Return the [x, y] coordinate for the center point of the cell that contains the specified text.  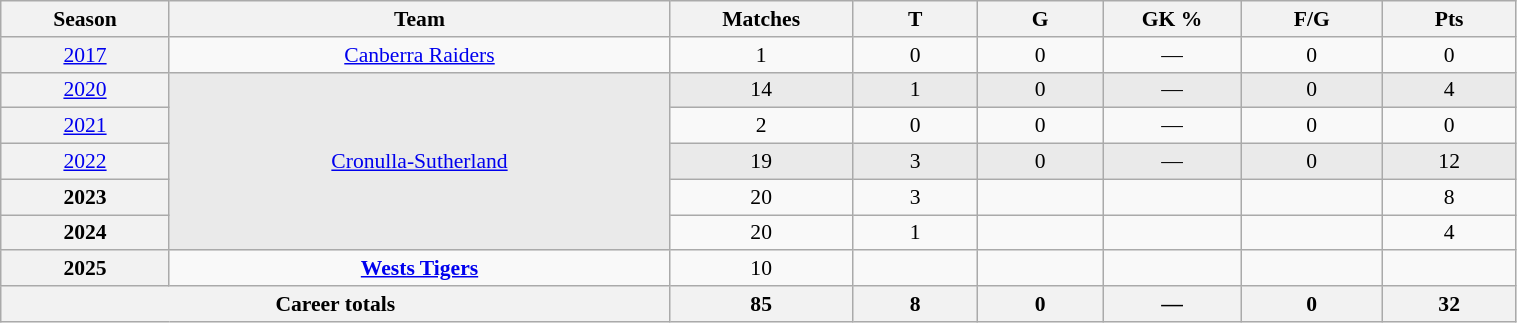
Career totals [336, 304]
Team [419, 19]
10 [762, 269]
14 [762, 90]
2025 [86, 269]
2022 [86, 162]
2024 [86, 233]
19 [762, 162]
85 [762, 304]
Pts [1449, 19]
2021 [86, 126]
GK % [1172, 19]
Matches [762, 19]
F/G [1312, 19]
2 [762, 126]
Season [86, 19]
12 [1449, 162]
G [1040, 19]
2017 [86, 55]
Canberra Raiders [419, 55]
32 [1449, 304]
Cronulla-Sutherland [419, 161]
T [916, 19]
Wests Tigers [419, 269]
2023 [86, 197]
2020 [86, 90]
